From the cell containing the given text, extract its center point as [x, y] coordinate. 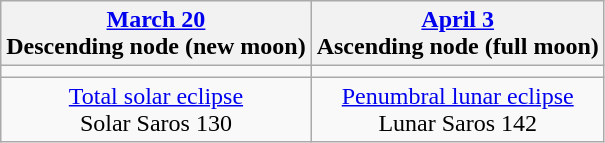
Penumbral lunar eclipseLunar Saros 142 [458, 110]
April 3Ascending node (full moon) [458, 34]
Total solar eclipseSolar Saros 130 [156, 110]
March 20Descending node (new moon) [156, 34]
